Determine the [X, Y] coordinate at the center of the cell enclosing the given text.  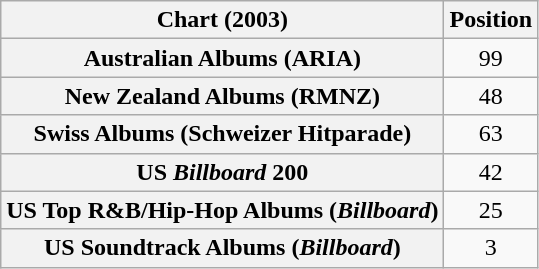
42 [491, 172]
Swiss Albums (Schweizer Hitparade) [222, 134]
48 [491, 96]
New Zealand Albums (RMNZ) [222, 96]
US Top R&B/Hip-Hop Albums (Billboard) [222, 210]
Australian Albums (ARIA) [222, 58]
3 [491, 248]
US Soundtrack Albums (Billboard) [222, 248]
63 [491, 134]
Position [491, 20]
25 [491, 210]
US Billboard 200 [222, 172]
Chart (2003) [222, 20]
99 [491, 58]
